Extract the [X, Y] coordinate from the center of the cell holding the provided text.  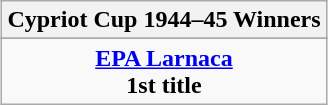
EPA Larnaca1st title [164, 72]
Cypriot Cup 1944–45 Winners [164, 20]
